Return [x, y] of the center of cell containing provided text 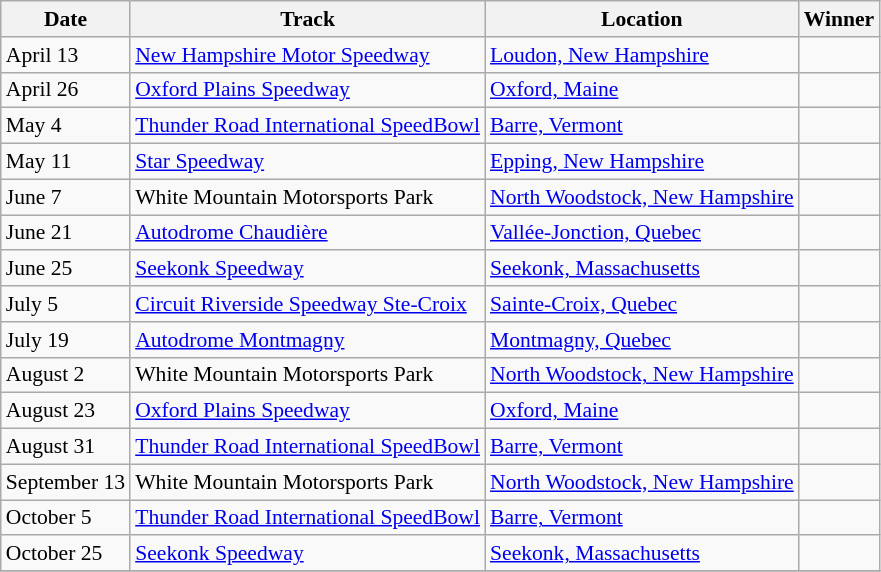
Sainte-Croix, Quebec [642, 304]
Autodrome Chaudière [308, 233]
June 25 [66, 269]
Star Speedway [308, 162]
August 31 [66, 447]
Track [308, 19]
August 23 [66, 411]
October 5 [66, 518]
Winner [840, 19]
April 26 [66, 90]
Montmagny, Quebec [642, 340]
June 7 [66, 197]
August 2 [66, 375]
Date [66, 19]
Epping, New Hampshire [642, 162]
June 21 [66, 233]
September 13 [66, 482]
Loudon, New Hampshire [642, 55]
Location [642, 19]
Autodrome Montmagny [308, 340]
May 11 [66, 162]
New Hampshire Motor Speedway [308, 55]
Vallée-Jonction, Quebec [642, 233]
July 19 [66, 340]
April 13 [66, 55]
Circuit Riverside Speedway Ste-Croix [308, 304]
May 4 [66, 126]
July 5 [66, 304]
October 25 [66, 554]
